Detect which cell encompasses the target text, then output its (X, Y) center coordinate. 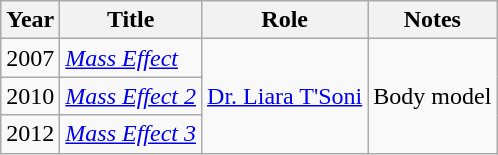
2012 (30, 134)
2007 (30, 58)
Dr. Liara T'Soni (285, 96)
Mass Effect 3 (131, 134)
Role (285, 20)
Mass Effect (131, 58)
2010 (30, 96)
Body model (432, 96)
Year (30, 20)
Notes (432, 20)
Title (131, 20)
Mass Effect 2 (131, 96)
